Provide the (x, y) coordinate of the cell's center where the given text is located.  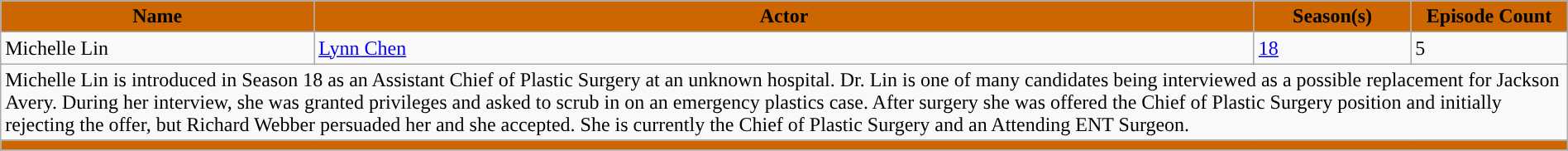
Episode Count (1489, 17)
18 (1331, 48)
Season(s) (1331, 17)
5 (1489, 48)
Actor (784, 17)
Michelle Lin (157, 48)
Name (157, 17)
Lynn Chen (784, 48)
